Provide the (X, Y) coordinate of the cell's center where the given text is located.  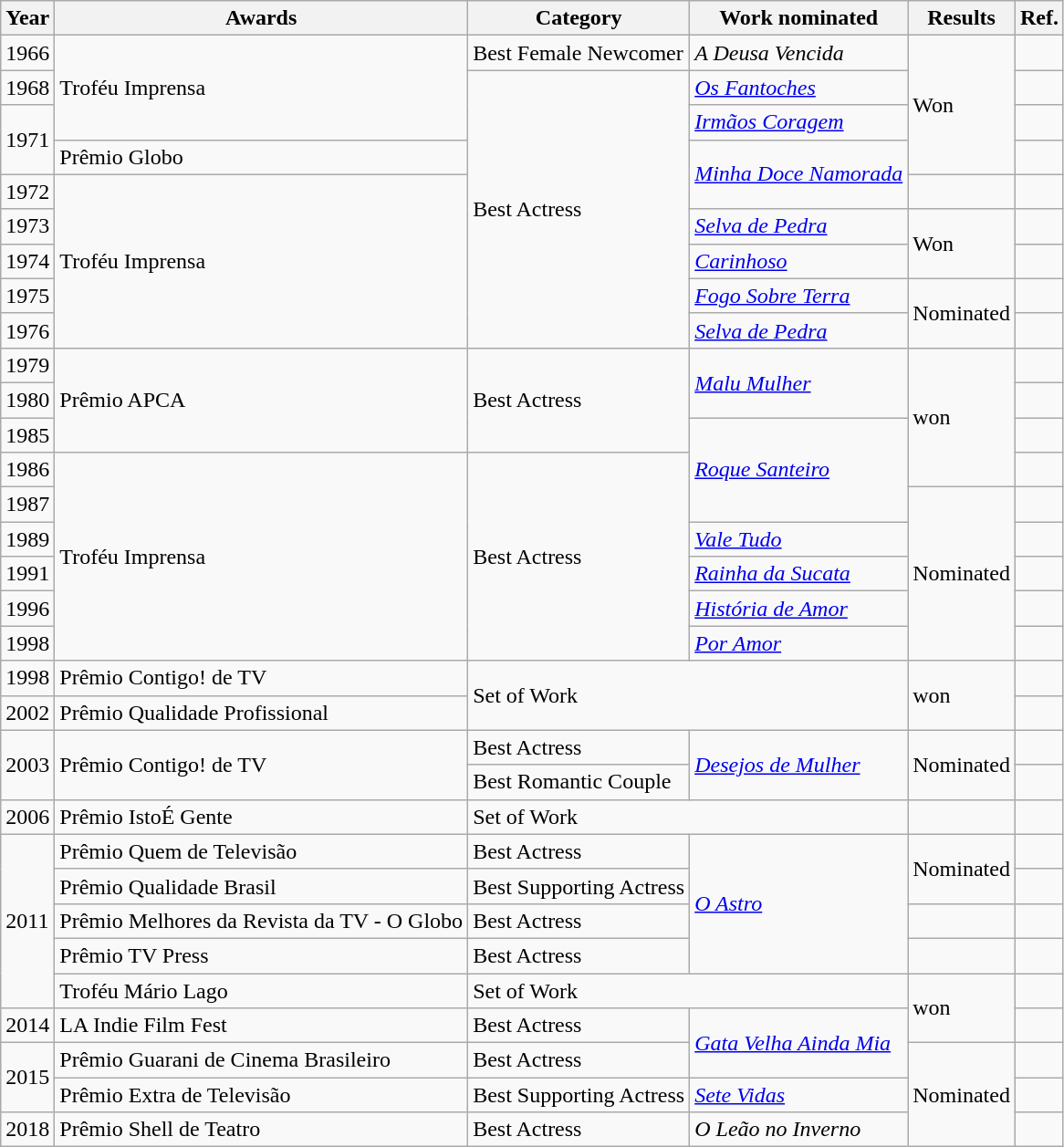
LA Indie Film Fest (261, 1026)
Vale Tudo (799, 539)
1971 (27, 140)
Minha Doce Namorada (799, 174)
2011 (27, 921)
Category (579, 18)
Desejos de Mulher (799, 765)
Irmãos Coragem (799, 122)
Prêmio APCA (261, 400)
1989 (27, 539)
Por Amor (799, 643)
Fogo Sobre Terra (799, 296)
Roque Santeiro (799, 470)
2014 (27, 1026)
1987 (27, 505)
2006 (27, 817)
Awards (261, 18)
Results (962, 18)
1974 (27, 261)
Prêmio Quem de Televisão (261, 851)
Prêmio Globo (261, 157)
Sete Vidas (799, 1095)
1973 (27, 226)
Troféu Mário Lago (261, 990)
Prêmio Melhores da Revista da TV - O Globo (261, 921)
Prêmio Qualidade Brasil (261, 886)
1996 (27, 609)
1976 (27, 330)
1972 (27, 192)
1991 (27, 574)
1986 (27, 470)
1985 (27, 435)
1979 (27, 365)
Prêmio TV Press (261, 955)
Year (27, 18)
Prêmio Extra de Televisão (261, 1095)
1975 (27, 296)
Prêmio Guarani de Cinema Brasileiro (261, 1060)
Prêmio Qualidade Profissional (261, 713)
Malu Mulher (799, 382)
A Deusa Vencida (799, 53)
2002 (27, 713)
Carinhoso (799, 261)
História de Amor (799, 609)
Best Romantic Couple (579, 782)
1966 (27, 53)
Best Female Newcomer (579, 53)
1980 (27, 400)
Os Fantoches (799, 88)
2018 (27, 1130)
Ref. (1038, 18)
2003 (27, 765)
Gata Velha Ainda Mia (799, 1043)
O Astro (799, 903)
Prêmio IstoÉ Gente (261, 817)
1968 (27, 88)
Rainha da Sucata (799, 574)
Prêmio Shell de Teatro (261, 1130)
O Leão no Inverno (799, 1130)
2015 (27, 1078)
Work nominated (799, 18)
